Search for the cell housing the specified text and yield its [X, Y] center coordinate. 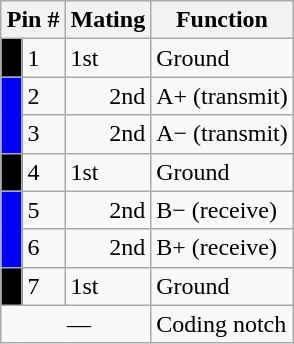
A+ (transmit) [222, 96]
5 [44, 210]
Pin # [33, 20]
2 [44, 96]
— [76, 324]
3 [44, 134]
7 [44, 286]
B+ (receive) [222, 248]
6 [44, 248]
Mating [108, 20]
A− (transmit) [222, 134]
B− (receive) [222, 210]
1 [44, 58]
Function [222, 20]
Coding notch [222, 324]
4 [44, 172]
